Locate the cell with the specified text and output its [X, Y] center coordinate. 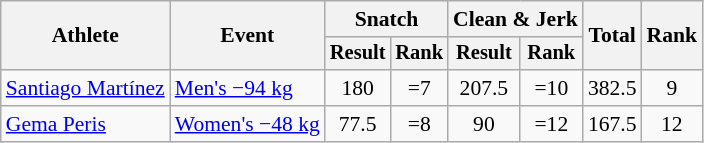
Clean & Jerk [516, 19]
Snatch [386, 19]
167.5 [612, 124]
180 [358, 88]
=8 [419, 124]
Total [612, 36]
12 [672, 124]
Event [248, 36]
382.5 [612, 88]
Men's −94 kg [248, 88]
Women's −48 kg [248, 124]
=10 [552, 88]
Athlete [86, 36]
Gema Peris [86, 124]
=12 [552, 124]
Santiago Martínez [86, 88]
=7 [419, 88]
9 [672, 88]
77.5 [358, 124]
90 [484, 124]
207.5 [484, 88]
